Detect which cell encompasses the target text, then output its [X, Y] center coordinate. 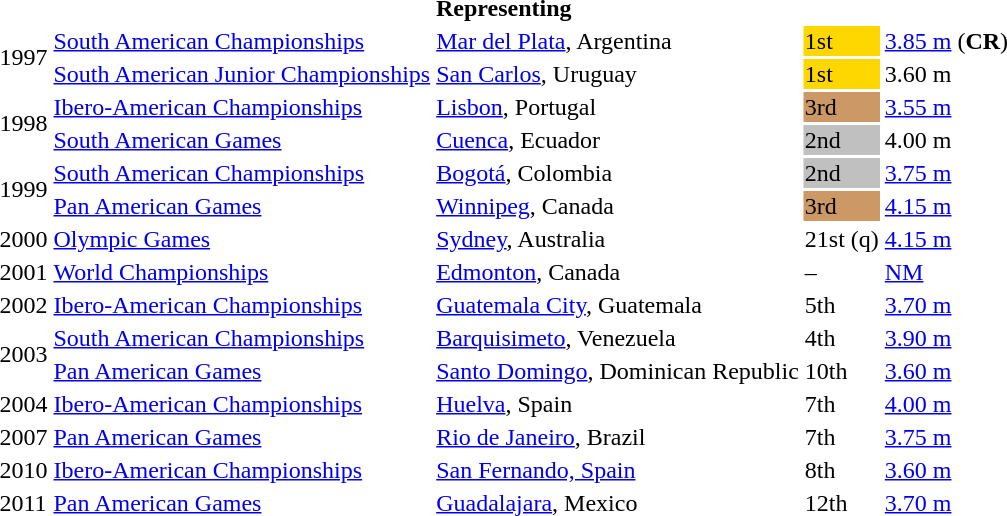
Bogotá, Colombia [618, 173]
Winnipeg, Canada [618, 206]
5th [842, 305]
Huelva, Spain [618, 404]
– [842, 272]
4th [842, 338]
Barquisimeto, Venezuela [618, 338]
Edmonton, Canada [618, 272]
Cuenca, Ecuador [618, 140]
San Carlos, Uruguay [618, 74]
Olympic Games [242, 239]
South American Junior Championships [242, 74]
8th [842, 470]
21st (q) [842, 239]
Rio de Janeiro, Brazil [618, 437]
Guatemala City, Guatemala [618, 305]
Mar del Plata, Argentina [618, 41]
10th [842, 371]
World Championships [242, 272]
Lisbon, Portugal [618, 107]
Santo Domingo, Dominican Republic [618, 371]
South American Games [242, 140]
San Fernando, Spain [618, 470]
Sydney, Australia [618, 239]
